From the cell containing the given text, extract its center point as (x, y) coordinate. 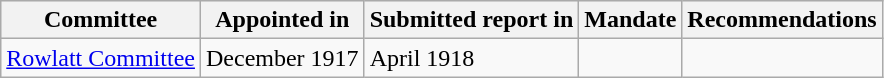
Mandate (630, 20)
Submitted report in (472, 20)
April 1918 (472, 58)
Recommendations (782, 20)
Appointed in (282, 20)
Committee (101, 20)
December 1917 (282, 58)
Rowlatt Committee (101, 58)
